Search for the cell housing the specified text and yield its (x, y) center coordinate. 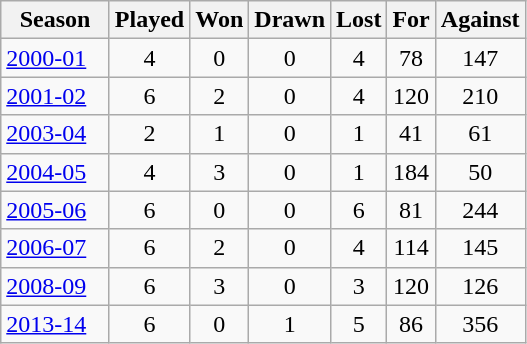
244 (480, 210)
41 (411, 134)
Won (220, 20)
126 (480, 286)
2000-01 (56, 58)
147 (480, 58)
356 (480, 324)
5 (359, 324)
50 (480, 172)
2004-05 (56, 172)
Against (480, 20)
Played (149, 20)
184 (411, 172)
114 (411, 248)
2008-09 (56, 286)
2001-02 (56, 96)
86 (411, 324)
For (411, 20)
81 (411, 210)
2013-14 (56, 324)
Drawn (290, 20)
61 (480, 134)
2005-06 (56, 210)
210 (480, 96)
78 (411, 58)
Lost (359, 20)
2006-07 (56, 248)
145 (480, 248)
2003-04 (56, 134)
Season (56, 20)
